Return [X, Y] of the center of cell containing provided text 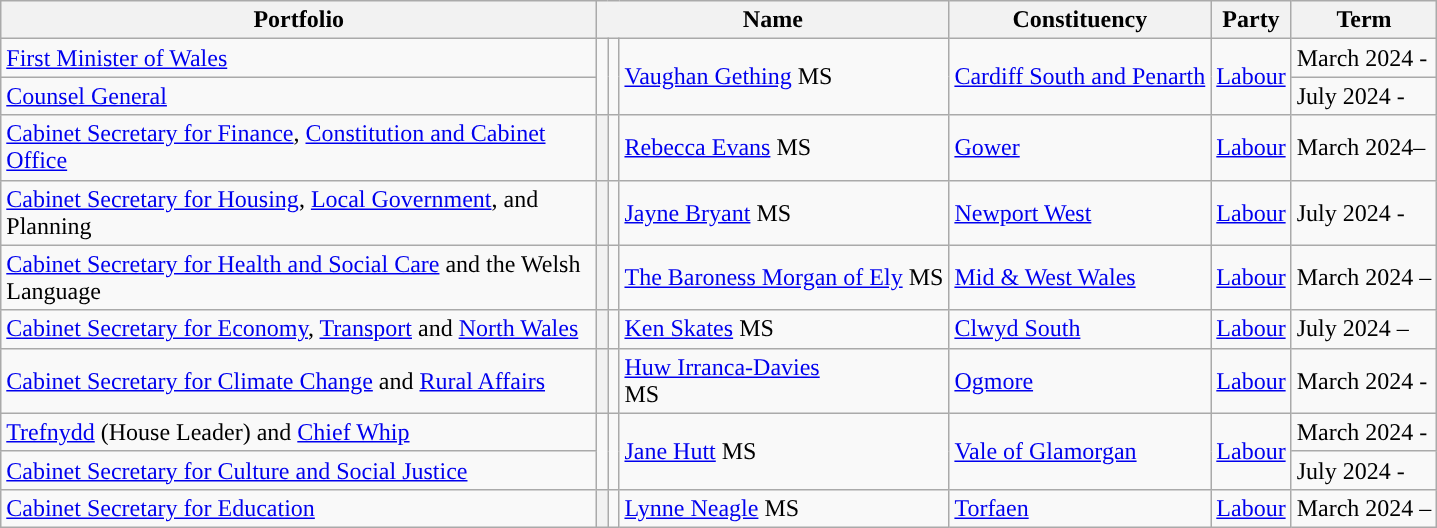
Name [773, 20]
Term [1364, 20]
Jayne Bryant MS [784, 212]
Cabinet Secretary for Climate Change and Rural Affairs [299, 380]
Vaughan Gething MS [784, 77]
July 2024 – [1364, 329]
Cabinet Secretary for Health and Social Care and the Welsh Language [299, 278]
Cabinet Secretary for Culture and Social Justice [299, 470]
Cabinet Secretary for Housing, Local Government, and Planning [299, 212]
Cabinet Secretary for Finance, Constitution and Cabinet Office [299, 148]
Cardiff South and Penarth [1080, 77]
Portfolio [299, 20]
Party [1251, 20]
Huw Irranca-DaviesMS [784, 380]
First Minister of Wales [299, 58]
Newport West [1080, 212]
Mid & West Wales [1080, 278]
Counsel General [299, 96]
Jane Hutt MS [784, 451]
Constituency [1080, 20]
Vale of Glamorgan [1080, 451]
Lynne Neagle MS [784, 508]
Clwyd South [1080, 329]
Cabinet Secretary for Education [299, 508]
March 2024– [1364, 148]
Gower [1080, 148]
Ogmore [1080, 380]
Torfaen [1080, 508]
Rebecca Evans MS [784, 148]
Trefnydd (House Leader) and Chief Whip [299, 432]
Cabinet Secretary for Economy, Transport and North Wales [299, 329]
Ken Skates MS [784, 329]
The Baroness Morgan of Ely MS [784, 278]
